Identify which cell holds the provided text, then report its [X, Y] central coordinate. 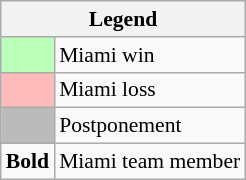
Miami win [150, 55]
Miami team member [150, 162]
Postponement [150, 126]
Legend [123, 19]
Miami loss [150, 90]
Bold [28, 162]
